Pinpoint the cell where the given text exists, returning its [x, y] midpoint coordinate. 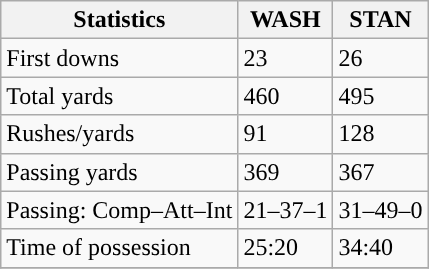
STAN [380, 20]
26 [380, 58]
495 [380, 96]
Time of possession [120, 248]
23 [286, 58]
367 [380, 172]
460 [286, 96]
34:40 [380, 248]
21–37–1 [286, 210]
369 [286, 172]
31–49–0 [380, 210]
WASH [286, 20]
25:20 [286, 248]
First downs [120, 58]
Total yards [120, 96]
Statistics [120, 20]
Passing: Comp–Att–Int [120, 210]
Passing yards [120, 172]
91 [286, 134]
128 [380, 134]
Rushes/yards [120, 134]
